Determine the (x, y) coordinate at the center of the cell enclosing the given text.  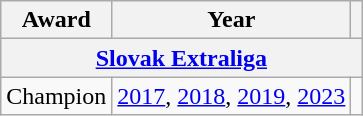
Champion (56, 96)
Award (56, 20)
Year (232, 20)
Slovak Extraliga (182, 58)
2017, 2018, 2019, 2023 (232, 96)
